Search for the cell housing the specified text and yield its [X, Y] center coordinate. 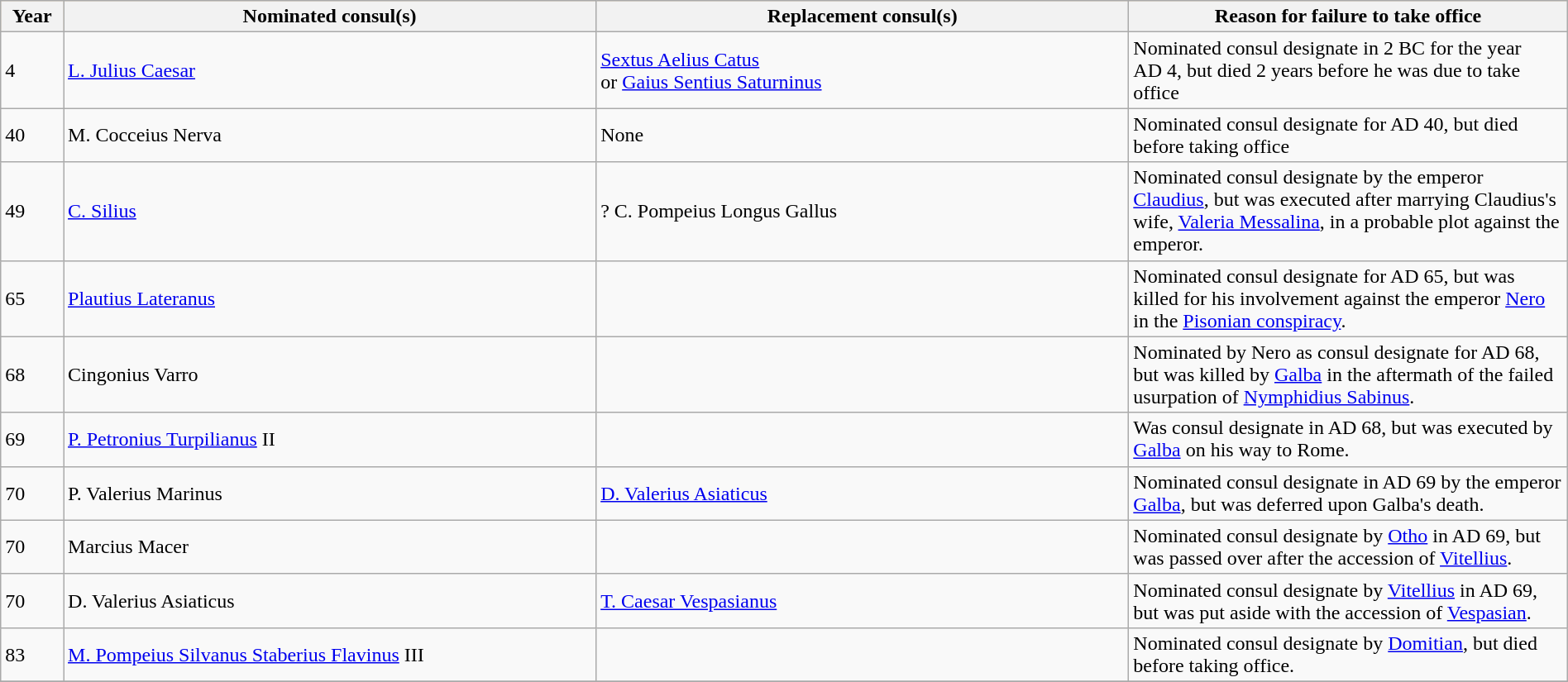
Nominated consul designate for AD 40, but died before taking office [1348, 136]
Nominated consul designate in 2 BC for the year AD 4, but died 2 years before he was due to take office [1348, 70]
Nominated consul(s) [330, 17]
65 [32, 298]
Nominated consul designate by Domitian, but died before taking office. [1348, 655]
Year [32, 17]
4 [32, 70]
L. Julius Caesar [330, 70]
68 [32, 374]
Nominated consul designate for AD 65, but was killed for his involvement against the emperor Nero in the Pisonian conspiracy. [1348, 298]
83 [32, 655]
P. Valerius Marinus [330, 493]
P. Petronius Turpilianus II [330, 440]
49 [32, 212]
T. Caesar Vespasianus [863, 600]
Reason for failure to take office [1348, 17]
Nominated consul designate in AD 69 by the emperor Galba, but was deferred upon Galba's death. [1348, 493]
None [863, 136]
M. Cocceius Nerva [330, 136]
Was consul designate in AD 68, but was executed by Galba on his way to Rome. [1348, 440]
Plautius Lateranus [330, 298]
C. Silius [330, 212]
Sextus Aelius Catusor Gaius Sentius Saturninus [863, 70]
M. Pompeius Silvanus Staberius Flavinus III [330, 655]
? C. Pompeius Longus Gallus [863, 212]
Nominated consul designate by Vitellius in AD 69, but was put aside with the accession of Vespasian. [1348, 600]
Replacement consul(s) [863, 17]
Marcius Macer [330, 547]
Nominated by Nero as consul designate for AD 68, but was killed by Galba in the aftermath of the failed usurpation of Nymphidius Sabinus. [1348, 374]
69 [32, 440]
Nominated consul designate by Otho in AD 69, but was passed over after the accession of Vitellius. [1348, 547]
40 [32, 136]
Cingonius Varro [330, 374]
